Locate the cell with the specified text and output its [X, Y] center coordinate. 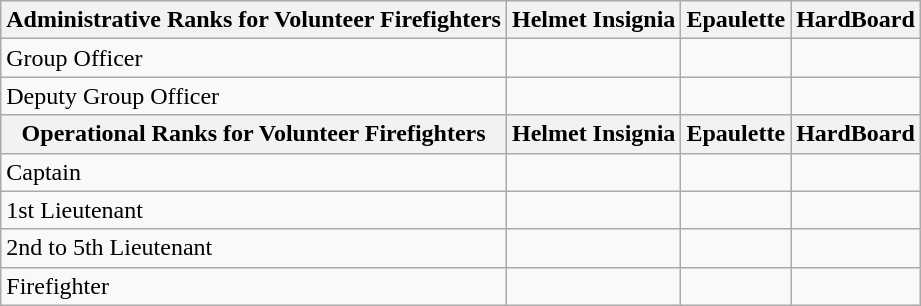
Operational Ranks for Volunteer Firefighters [254, 134]
Administrative Ranks for Volunteer Firefighters [254, 20]
Captain [254, 172]
Deputy Group Officer [254, 96]
2nd to 5th Lieutenant [254, 248]
Firefighter [254, 286]
Group Officer [254, 58]
1st Lieutenant [254, 210]
